For the text-containing cell, return its midpoint in [x, y] coordinate format. 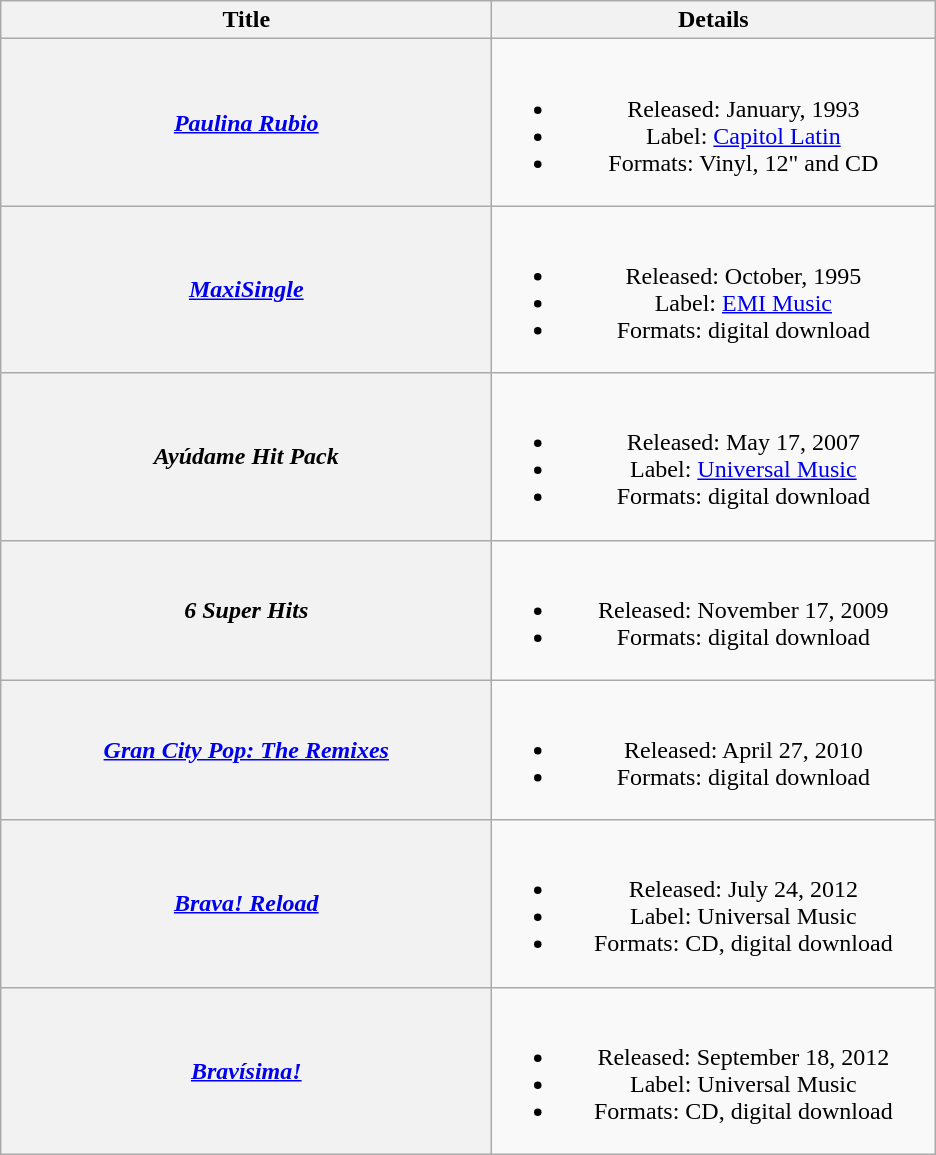
Details [714, 20]
Released: January, 1993Label: Capitol LatinFormats: Vinyl, 12" and CD [714, 122]
Ayúdame Hit Pack [246, 456]
Released: May 17, 2007Label: Universal MusicFormats: digital download [714, 456]
Released: November 17, 2009Formats: digital download [714, 610]
Title [246, 20]
Bravísima! [246, 1070]
Gran City Pop: The Remixes [246, 750]
Released: July 24, 2012Label: Universal MusicFormats: CD, digital download [714, 904]
Released: April 27, 2010Formats: digital download [714, 750]
Brava! Reload [246, 904]
Released: September 18, 2012Label: Universal MusicFormats: CD, digital download [714, 1070]
6 Super Hits [246, 610]
Released: October, 1995Label: EMI MusicFormats: digital download [714, 290]
Paulina Rubio [246, 122]
MaxiSingle [246, 290]
